Search for the cell housing the specified text and yield its (x, y) center coordinate. 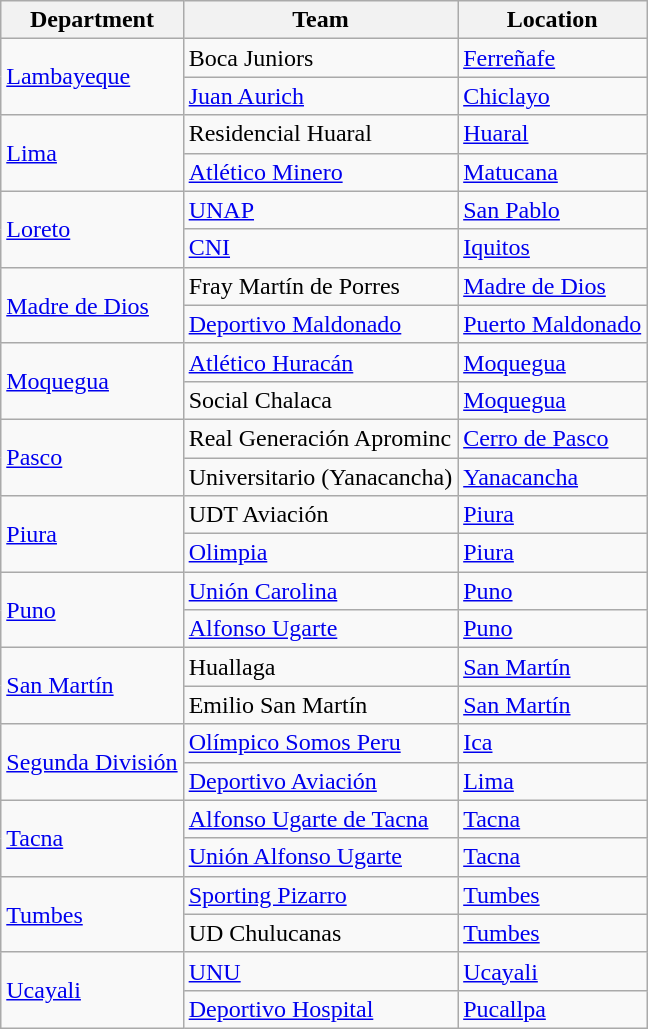
Real Generación Aprominc (320, 438)
Ferreñafe (552, 58)
Yanacancha (552, 477)
Pasco (92, 457)
Location (552, 20)
Team (320, 20)
Sporting Pizarro (320, 895)
Alfonso Ugarte de Tacna (320, 819)
Atlético Huracán (320, 362)
Deportivo Hospital (320, 1009)
Pucallpa (552, 1009)
San Pablo (552, 210)
Huallaga (320, 667)
Ica (552, 743)
Matucana (552, 172)
Loreto (92, 229)
Olímpico Somos Peru (320, 743)
Cerro de Pasco (552, 438)
Deportivo Aviación (320, 781)
Fray Martín de Porres (320, 286)
CNI (320, 248)
Boca Juniors (320, 58)
UNAP (320, 210)
Puerto Maldonado (552, 324)
Emilio San Martín (320, 705)
Segunda División (92, 762)
Chiclayo (552, 96)
Juan Aurich (320, 96)
Iquitos (552, 248)
Atlético Minero (320, 172)
Unión Alfonso Ugarte (320, 857)
Alfonso Ugarte (320, 629)
Universitario (Yanacancha) (320, 477)
Residencial Huaral (320, 134)
Department (92, 20)
Deportivo Maldonado (320, 324)
UDT Aviación (320, 515)
UNU (320, 971)
Unión Carolina (320, 591)
Huaral (552, 134)
Olimpia (320, 553)
Lambayeque (92, 77)
Social Chalaca (320, 400)
UD Chulucanas (320, 933)
